Scan for the cell matching the given text and deliver its (x, y) coordinate at center. 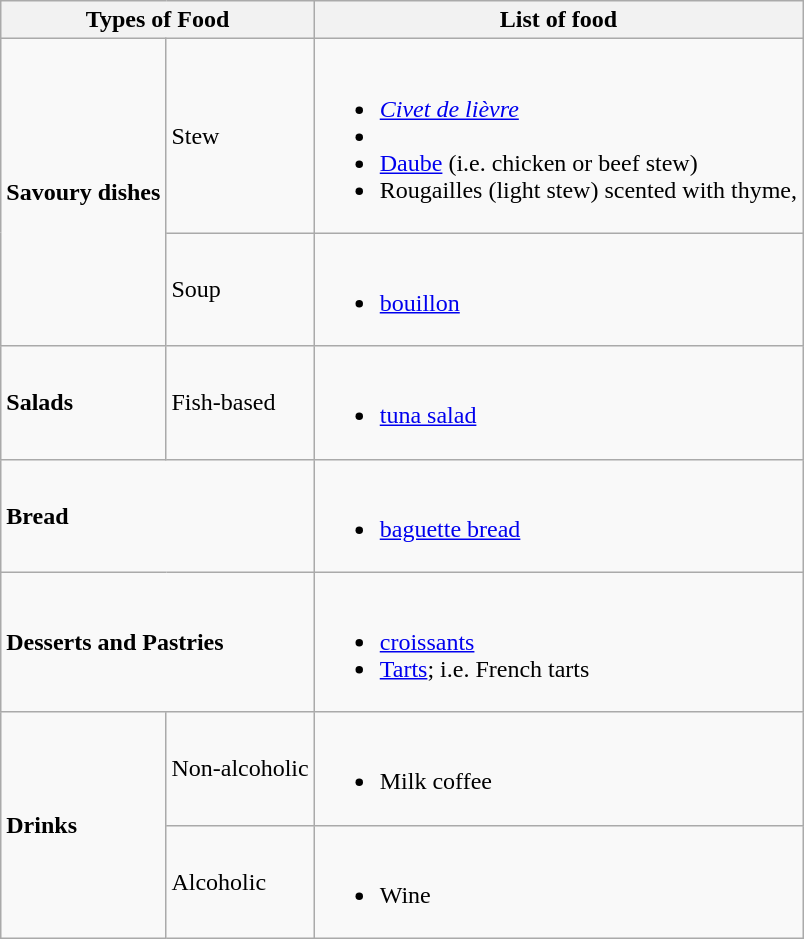
Drinks (84, 825)
Savoury dishes (84, 192)
Desserts and Pastries (158, 642)
Stew (240, 136)
Non-alcoholic (240, 768)
Alcoholic (240, 882)
Milk coffee (558, 768)
croissantsTarts; i.e. French tarts (558, 642)
Wine (558, 882)
List of food (558, 20)
Civet de lièvreDaube (i.e. chicken or beef stew)Rougailles (light stew) scented with thyme, (558, 136)
Bread (158, 516)
baguette bread (558, 516)
tuna salad (558, 402)
Types of Food (158, 20)
Soup (240, 290)
bouillon (558, 290)
Salads (84, 402)
Fish-based (240, 402)
